Provide the [X, Y] coordinate of the cell's center where the given text is located.  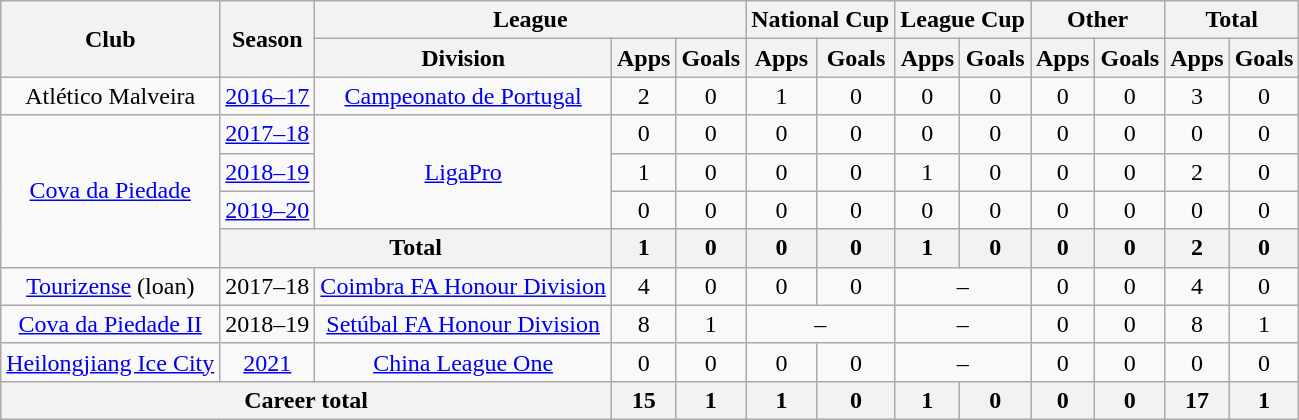
Tourizense (loan) [110, 286]
Career total [306, 400]
Atlético Malveira [110, 96]
3 [1197, 96]
League [530, 20]
Campeonato de Portugal [464, 96]
Season [268, 39]
Division [464, 58]
China League One [464, 362]
LigaPro [464, 172]
Club [110, 39]
Setúbal FA Honour Division [464, 324]
Coimbra FA Honour Division [464, 286]
15 [643, 400]
Cova da Piedade [110, 191]
2021 [268, 362]
2016–17 [268, 96]
Heilongjiang Ice City [110, 362]
Other [1097, 20]
17 [1197, 400]
National Cup [820, 20]
2019–20 [268, 210]
Cova da Piedade II [110, 324]
League Cup [963, 20]
